Identify which cell holds the provided text, then report its (X, Y) central coordinate. 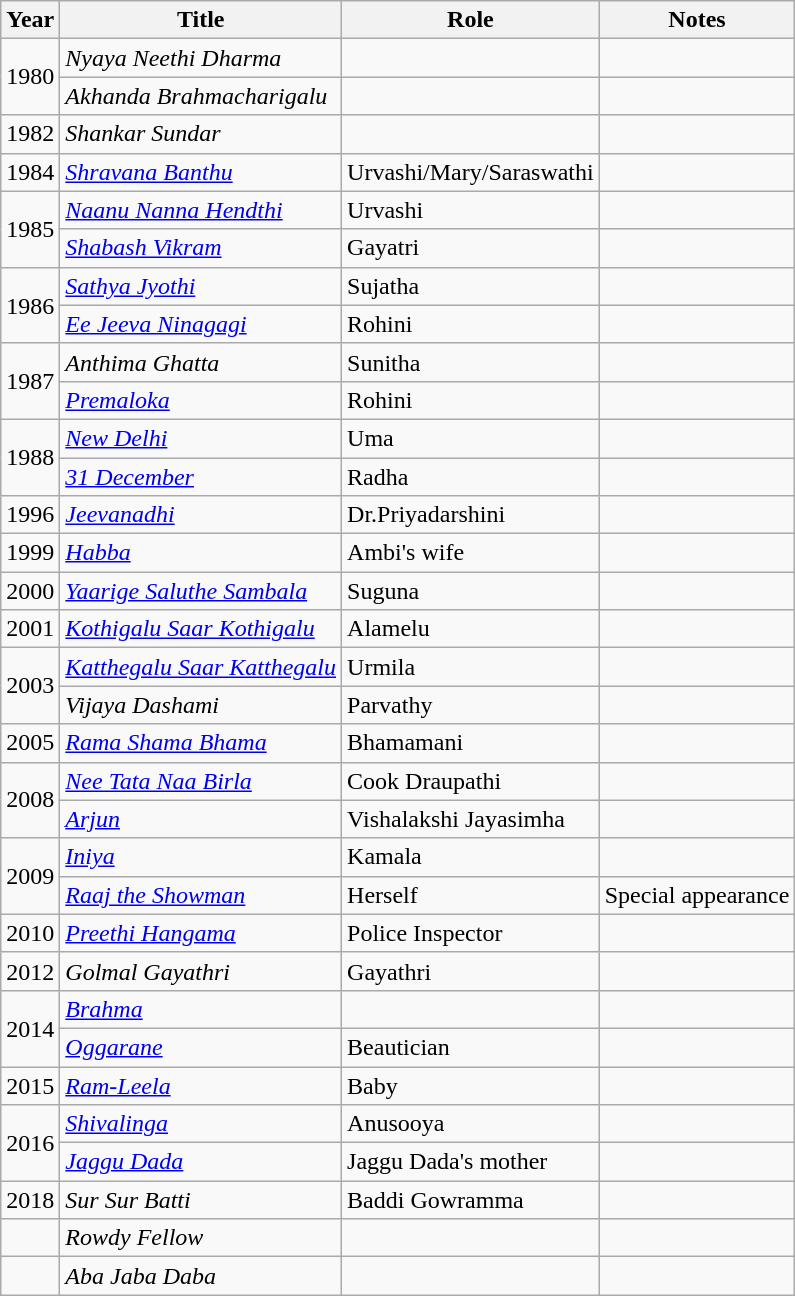
Suguna (471, 591)
Nee Tata Naa Birla (201, 781)
Year (30, 20)
Ram-Leela (201, 1085)
31 December (201, 477)
Rowdy Fellow (201, 1238)
Kothigalu Saar Kothigalu (201, 629)
Jaggu Dada (201, 1162)
1982 (30, 134)
Vishalakshi Jayasimha (471, 819)
Golmal Gayathri (201, 971)
Special appearance (697, 895)
Radha (471, 477)
Nyaya Neethi Dharma (201, 58)
Sunitha (471, 362)
2003 (30, 686)
Iniya (201, 857)
1980 (30, 77)
Baddi Gowramma (471, 1200)
Kamala (471, 857)
Baby (471, 1085)
Shravana Banthu (201, 172)
2014 (30, 1028)
Urvashi (471, 210)
Beautician (471, 1047)
2016 (30, 1143)
Vijaya Dashami (201, 705)
Parvathy (471, 705)
Shankar Sundar (201, 134)
Katthegalu Saar Katthegalu (201, 667)
1999 (30, 553)
Alamelu (471, 629)
Preethi Hangama (201, 933)
Shabash Vikram (201, 248)
Naanu Nanna Hendthi (201, 210)
Yaarige Saluthe Sambala (201, 591)
Anusooya (471, 1124)
Arjun (201, 819)
Anthima Ghatta (201, 362)
Herself (471, 895)
2001 (30, 629)
Ee Jeeva Ninagagi (201, 324)
1988 (30, 457)
2018 (30, 1200)
Jaggu Dada's mother (471, 1162)
2009 (30, 876)
Bhamamani (471, 743)
Aba Jaba Daba (201, 1276)
1984 (30, 172)
Gayathri (471, 971)
Sur Sur Batti (201, 1200)
Brahma (201, 1009)
Ambi's wife (471, 553)
Dr.Priyadarshini (471, 515)
2008 (30, 800)
Premaloka (201, 400)
Jeevanadhi (201, 515)
Cook Draupathi (471, 781)
Sathya Jyothi (201, 286)
Gayatri (471, 248)
1985 (30, 229)
Oggarane (201, 1047)
Role (471, 20)
Urmila (471, 667)
2005 (30, 743)
Police Inspector (471, 933)
Notes (697, 20)
Sujatha (471, 286)
2012 (30, 971)
Shivalinga (201, 1124)
2010 (30, 933)
Akhanda Brahmacharigalu (201, 96)
Raaj the Showman (201, 895)
Urvashi/Mary/Saraswathi (471, 172)
Uma (471, 438)
New Delhi (201, 438)
2015 (30, 1085)
1987 (30, 381)
1986 (30, 305)
2000 (30, 591)
Habba (201, 553)
Rama Shama Bhama (201, 743)
Title (201, 20)
1996 (30, 515)
